Return [X, Y] of the center of cell containing provided text 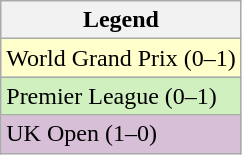
UK Open (1–0) [121, 134]
Legend [121, 20]
Premier League (0–1) [121, 96]
World Grand Prix (0–1) [121, 58]
